Scan for the cell matching the given text and deliver its (X, Y) coordinate at center. 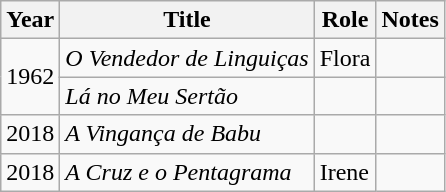
Flora (345, 58)
Notes (410, 20)
A Vingança de Babu (187, 134)
1962 (30, 77)
A Cruz e o Pentagrama (187, 172)
Year (30, 20)
Lá no Meu Sertão (187, 96)
Role (345, 20)
O Vendedor de Linguiças (187, 58)
Title (187, 20)
Irene (345, 172)
